Output the (x, y) coordinate of the center of the cell containing the given text.  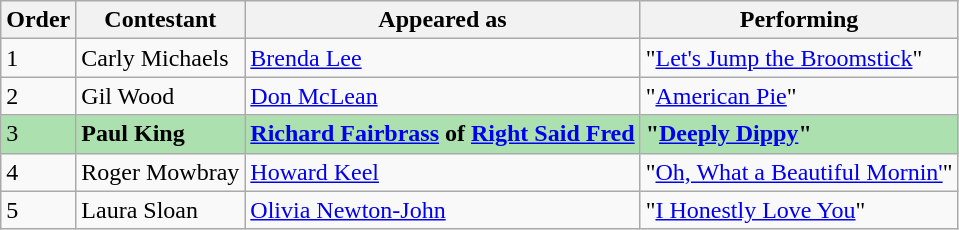
"I Honestly Love You" (799, 210)
1 (38, 58)
Paul King (160, 134)
"Let's Jump the Broomstick" (799, 58)
Contestant (160, 20)
5 (38, 210)
"Oh, What a Beautiful Mornin'" (799, 172)
Richard Fairbrass of Right Said Fred (442, 134)
Roger Mowbray (160, 172)
Brenda Lee (442, 58)
Gil Wood (160, 96)
"Deeply Dippy" (799, 134)
Order (38, 20)
4 (38, 172)
Performing (799, 20)
Appeared as (442, 20)
Don McLean (442, 96)
"American Pie" (799, 96)
3 (38, 134)
Olivia Newton-John (442, 210)
Laura Sloan (160, 210)
Carly Michaels (160, 58)
2 (38, 96)
Howard Keel (442, 172)
